Pinpoint the cell where the given text exists, returning its (x, y) midpoint coordinate. 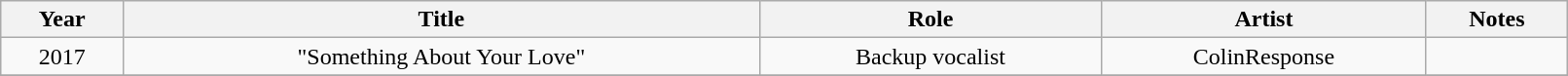
Title (442, 19)
2017 (62, 57)
Notes (1497, 19)
"Something About Your Love" (442, 57)
Backup vocalist (930, 57)
Role (930, 19)
ColinResponse (1263, 57)
Artist (1263, 19)
Year (62, 19)
